Output the [X, Y] coordinate of the center of the cell containing the given text.  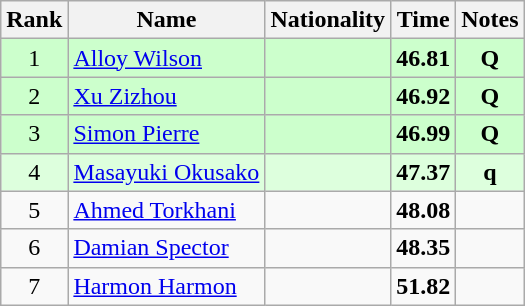
Time [424, 20]
Harmon Harmon [166, 286]
7 [34, 286]
6 [34, 248]
48.08 [424, 210]
46.81 [424, 58]
48.35 [424, 248]
Alloy Wilson [166, 58]
51.82 [424, 286]
Xu Zizhou [166, 96]
Masayuki Okusako [166, 172]
3 [34, 134]
5 [34, 210]
Ahmed Torkhani [166, 210]
4 [34, 172]
1 [34, 58]
Nationality [328, 20]
Notes [490, 20]
Name [166, 20]
Damian Spector [166, 248]
46.92 [424, 96]
q [490, 172]
46.99 [424, 134]
Simon Pierre [166, 134]
2 [34, 96]
Rank [34, 20]
47.37 [424, 172]
